From the cell containing the given text, extract its center point as (x, y) coordinate. 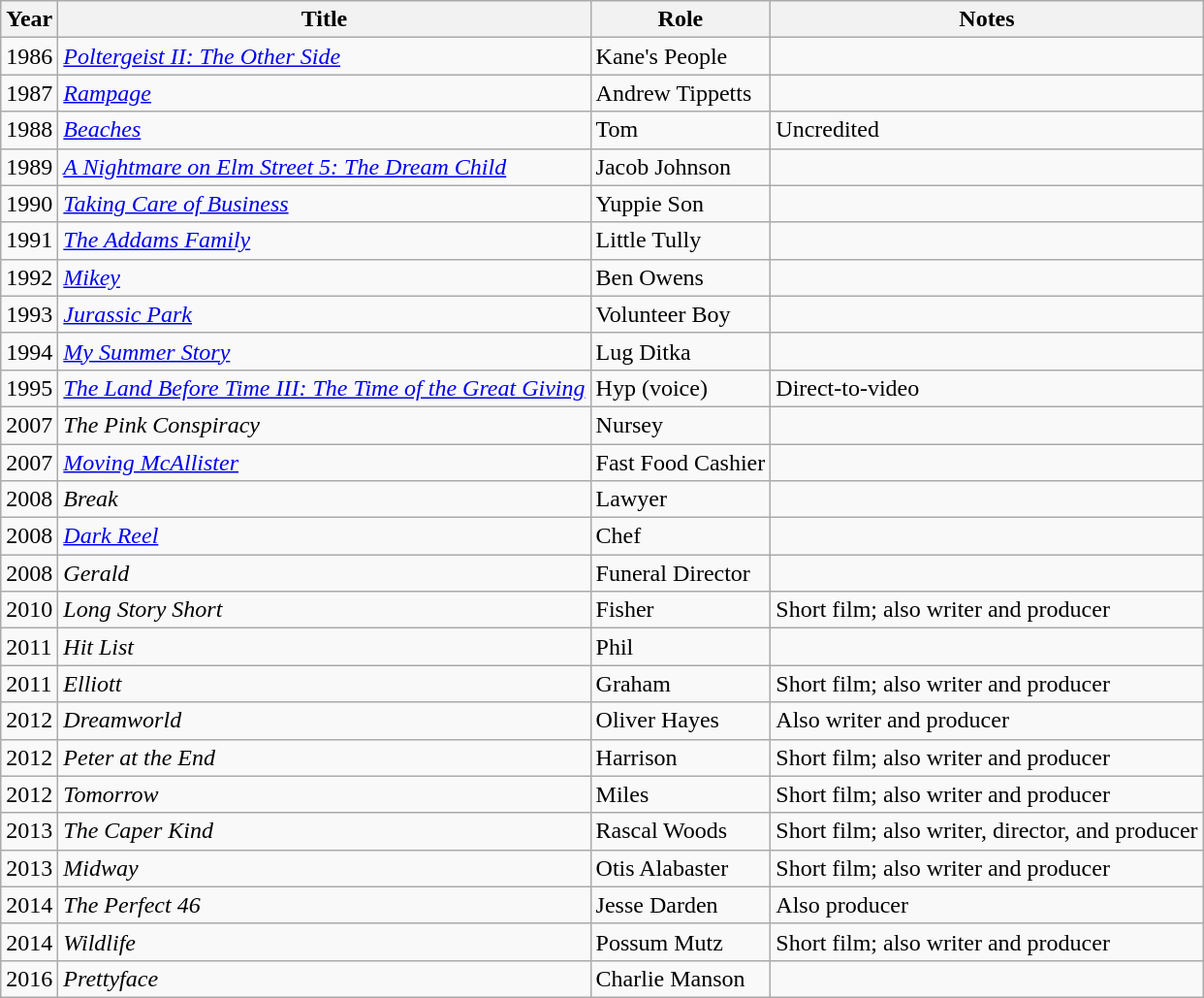
The Addams Family (324, 241)
Prettyface (324, 979)
Direct-to-video (987, 388)
Elliott (324, 684)
2016 (29, 979)
Oliver Hayes (681, 721)
Year (29, 19)
Little Tully (681, 241)
The Pink Conspiracy (324, 425)
A Nightmare on Elm Street 5: The Dream Child (324, 167)
Fast Food Cashier (681, 463)
Short film; also writer, director, and producer (987, 831)
Also producer (987, 905)
Taking Care of Business (324, 204)
Wildlife (324, 942)
1987 (29, 93)
2010 (29, 610)
1994 (29, 351)
1991 (29, 241)
Yuppie Son (681, 204)
Jesse Darden (681, 905)
Gerald (324, 573)
Chef (681, 536)
Charlie Manson (681, 979)
Ben Owens (681, 277)
Notes (987, 19)
1989 (29, 167)
Nursey (681, 425)
Phil (681, 647)
1993 (29, 314)
1990 (29, 204)
Long Story Short (324, 610)
Midway (324, 868)
Moving McAllister (324, 463)
1988 (29, 130)
Tom (681, 130)
Kane's People (681, 56)
Rampage (324, 93)
The Land Before Time III: The Time of the Great Giving (324, 388)
The Caper Kind (324, 831)
Hyp (voice) (681, 388)
Jacob Johnson (681, 167)
Uncredited (987, 130)
Fisher (681, 610)
Peter at the End (324, 757)
Break (324, 499)
Role (681, 19)
Volunteer Boy (681, 314)
Dark Reel (324, 536)
Mikey (324, 277)
Poltergeist II: The Other Side (324, 56)
Jurassic Park (324, 314)
Beaches (324, 130)
Tomorrow (324, 794)
Andrew Tippetts (681, 93)
Rascal Woods (681, 831)
Graham (681, 684)
1986 (29, 56)
Possum Mutz (681, 942)
My Summer Story (324, 351)
Dreamworld (324, 721)
1995 (29, 388)
Title (324, 19)
Also writer and producer (987, 721)
Lug Ditka (681, 351)
1992 (29, 277)
Funeral Director (681, 573)
Otis Alabaster (681, 868)
Hit List (324, 647)
The Perfect 46 (324, 905)
Lawyer (681, 499)
Harrison (681, 757)
Miles (681, 794)
